Return [X, Y] of the center of cell containing provided text 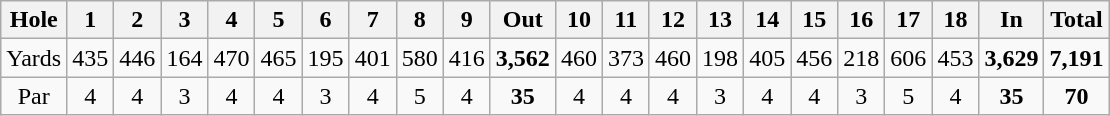
7,191 [1076, 58]
435 [90, 58]
Par [34, 96]
456 [814, 58]
580 [420, 58]
18 [956, 20]
2 [138, 20]
218 [862, 58]
195 [326, 58]
164 [184, 58]
6 [326, 20]
15 [814, 20]
17 [908, 20]
Yards [34, 58]
453 [956, 58]
9 [466, 20]
Out [522, 20]
470 [232, 58]
11 [626, 20]
3,562 [522, 58]
7 [372, 20]
13 [720, 20]
198 [720, 58]
70 [1076, 96]
10 [578, 20]
Hole [34, 20]
3,629 [1012, 58]
401 [372, 58]
373 [626, 58]
446 [138, 58]
405 [768, 58]
16 [862, 20]
1 [90, 20]
Total [1076, 20]
12 [672, 20]
8 [420, 20]
14 [768, 20]
In [1012, 20]
606 [908, 58]
416 [466, 58]
465 [278, 58]
